From the cell containing the given text, extract its center point as (X, Y) coordinate. 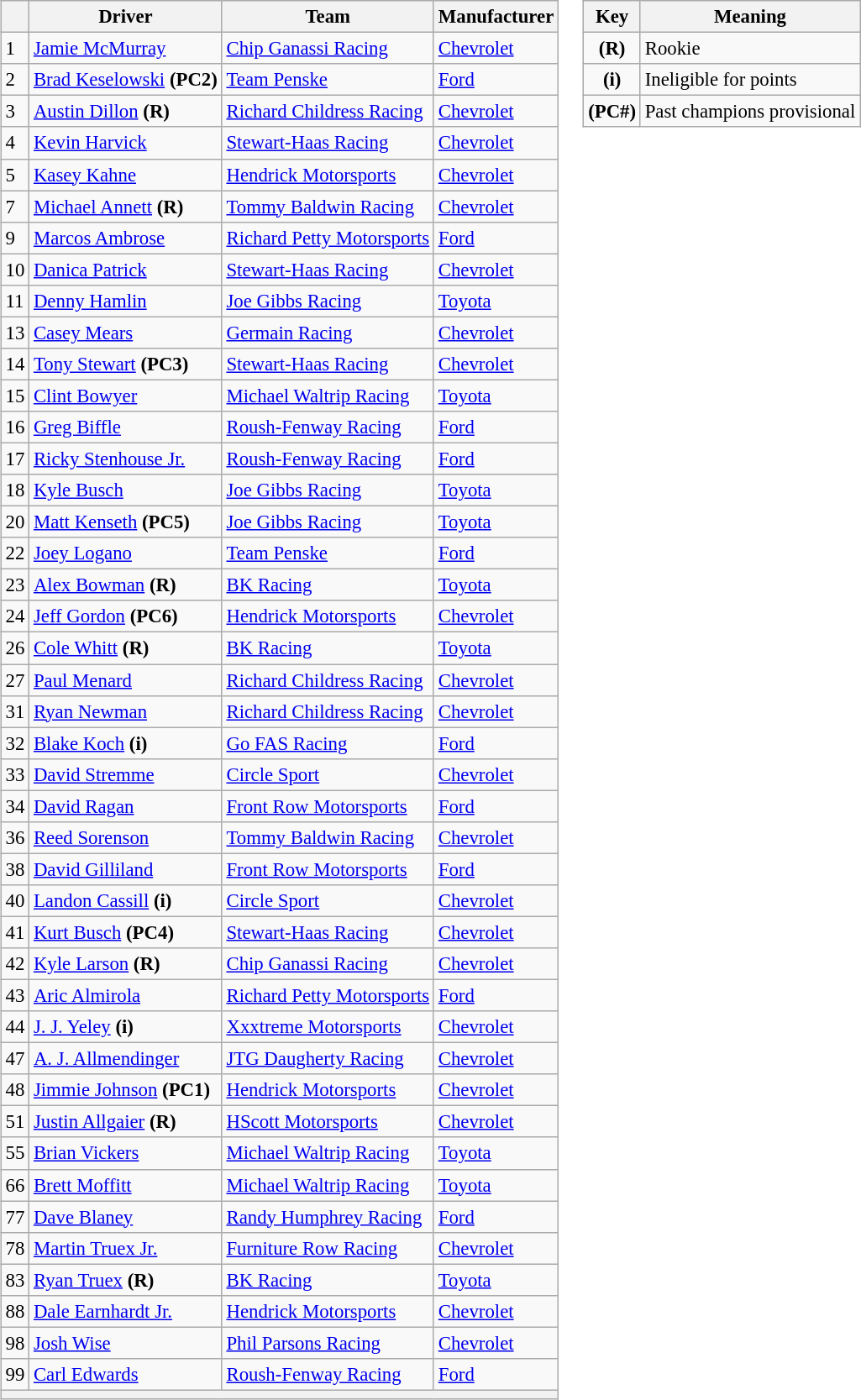
88 (15, 1311)
13 (15, 333)
Matt Kenseth (PC5) (126, 522)
11 (15, 301)
Jeff Gordon (PC6) (126, 616)
23 (15, 585)
Kyle Busch (126, 490)
(R) (612, 49)
16 (15, 427)
Manufacturer (496, 17)
Dale Earnhardt Jr. (126, 1311)
Jimmie Johnson (PC1) (126, 1090)
Cole Whitt (R) (126, 648)
Go FAS Racing (328, 743)
55 (15, 1153)
99 (15, 1375)
36 (15, 837)
HScott Motorsports (328, 1122)
1 (15, 49)
9 (15, 238)
Josh Wise (126, 1343)
David Ragan (126, 806)
Xxxtreme Motorsports (328, 1027)
14 (15, 364)
Carl Edwards (126, 1375)
Joey Logano (126, 553)
51 (15, 1122)
43 (15, 995)
15 (15, 396)
Michael Annett (R) (126, 207)
34 (15, 806)
40 (15, 901)
10 (15, 270)
Kyle Larson (R) (126, 964)
Team (328, 17)
17 (15, 459)
Marcos Ambrose (126, 238)
Greg Biffle (126, 427)
Martin Truex Jr. (126, 1248)
18 (15, 490)
J. J. Yeley (i) (126, 1027)
Reed Sorenson (126, 837)
Meaning (749, 17)
Justin Allgaier (R) (126, 1122)
Aric Almirola (126, 995)
26 (15, 648)
A. J. Allmendinger (126, 1059)
4 (15, 143)
Dave Blaney (126, 1217)
22 (15, 553)
20 (15, 522)
Ryan Newman (126, 711)
38 (15, 869)
Casey Mears (126, 333)
98 (15, 1343)
Clint Bowyer (126, 396)
Key (612, 17)
Ineligible for points (749, 80)
Kasey Kahne (126, 175)
3 (15, 112)
Kurt Busch (PC4) (126, 932)
32 (15, 743)
Alex Bowman (R) (126, 585)
Kevin Harvick (126, 143)
Austin Dillon (R) (126, 112)
Rookie (749, 49)
47 (15, 1059)
78 (15, 1248)
Brian Vickers (126, 1153)
(i) (612, 80)
31 (15, 711)
Danica Patrick (126, 270)
33 (15, 774)
24 (15, 616)
83 (15, 1280)
41 (15, 932)
44 (15, 1027)
Paul Menard (126, 679)
Furniture Row Racing (328, 1248)
Germain Racing (328, 333)
5 (15, 175)
Brett Moffitt (126, 1185)
66 (15, 1185)
(PC#) (612, 112)
Driver (126, 17)
Tony Stewart (PC3) (126, 364)
77 (15, 1217)
48 (15, 1090)
Brad Keselowski (PC2) (126, 80)
David Gilliland (126, 869)
Jamie McMurray (126, 49)
42 (15, 964)
Denny Hamlin (126, 301)
7 (15, 207)
Blake Koch (i) (126, 743)
David Stremme (126, 774)
Phil Parsons Racing (328, 1343)
27 (15, 679)
JTG Daugherty Racing (328, 1059)
Randy Humphrey Racing (328, 1217)
Ryan Truex (R) (126, 1280)
Past champions provisional (749, 112)
Ricky Stenhouse Jr. (126, 459)
Landon Cassill (i) (126, 901)
2 (15, 80)
